Return the [x, y] coordinate for the center point of the cell that contains the specified text.  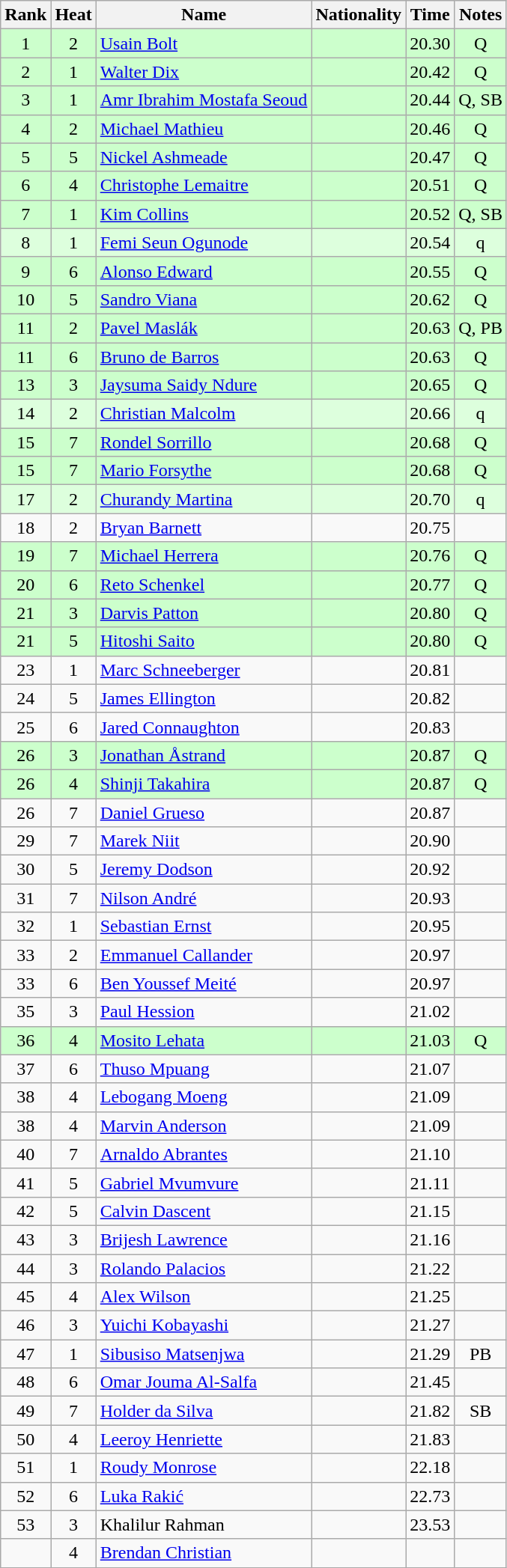
20.55 [430, 271]
Daniel Grueso [204, 812]
Leeroy Henriette [204, 1439]
Alonso Edward [204, 271]
Femi Seun Ogunode [204, 242]
Lebogang Moeng [204, 1097]
21.83 [430, 1439]
45 [25, 1297]
36 [25, 1040]
Hitoshi Saito [204, 641]
Jaysuma Saidy Ndure [204, 385]
20.76 [430, 556]
Amr Ibrahim Mostafa Seoud [204, 100]
43 [25, 1239]
42 [25, 1211]
17 [25, 499]
Omar Jouma Al-Salfa [204, 1382]
20.70 [430, 499]
21.29 [430, 1354]
PB [481, 1354]
20.81 [430, 670]
Emmanuel Callander [204, 955]
Holder da Silva [204, 1411]
21.03 [430, 1040]
Rank [25, 15]
10 [25, 299]
Michael Herrera [204, 556]
23 [25, 670]
Nickel Ashmeade [204, 157]
Christophe Lemaitre [204, 186]
Sibusiso Matsenjwa [204, 1354]
23.53 [430, 1525]
8 [25, 242]
20.82 [430, 698]
Time [430, 15]
53 [25, 1525]
29 [25, 841]
Khalilur Rahman [204, 1525]
Walter Dix [204, 72]
Calvin Dascent [204, 1211]
Roudy Monrose [204, 1468]
Pavel Maslák [204, 328]
14 [25, 414]
20.90 [430, 841]
21.07 [430, 1069]
Usain Bolt [204, 43]
Yuichi Kobayashi [204, 1326]
Bruno de Barros [204, 357]
35 [25, 1012]
21.22 [430, 1269]
Thuso Mpuang [204, 1069]
20.46 [430, 129]
37 [25, 1069]
Rolando Palacios [204, 1269]
Luka Rakić [204, 1496]
20.47 [430, 157]
Nilson André [204, 898]
21.25 [430, 1297]
20.42 [430, 72]
Michael Mathieu [204, 129]
20.30 [430, 43]
Notes [481, 15]
20.65 [430, 385]
Christian Malcolm [204, 414]
Q, PB [481, 328]
30 [25, 870]
Mosito Lehata [204, 1040]
21.15 [430, 1211]
Name [204, 15]
20.92 [430, 870]
22.73 [430, 1496]
20.83 [430, 727]
James Ellington [204, 698]
Jared Connaughton [204, 727]
48 [25, 1382]
40 [25, 1154]
Jeremy Dodson [204, 870]
Marvin Anderson [204, 1126]
21.11 [430, 1183]
Shinji Takahira [204, 784]
Arnaldo Abrantes [204, 1154]
31 [25, 898]
Rondel Sorrillo [204, 442]
21.82 [430, 1411]
Alex Wilson [204, 1297]
46 [25, 1326]
Paul Hession [204, 1012]
20.93 [430, 898]
Sandro Viana [204, 299]
20.95 [430, 927]
25 [25, 727]
52 [25, 1496]
21.10 [430, 1154]
20 [25, 585]
20.52 [430, 214]
19 [25, 556]
Brijesh Lawrence [204, 1239]
51 [25, 1468]
21.45 [430, 1382]
44 [25, 1269]
Churandy Martina [204, 499]
41 [25, 1183]
22.18 [430, 1468]
20.44 [430, 100]
Jonathan Åstrand [204, 755]
21.27 [430, 1326]
32 [25, 927]
SB [481, 1411]
Nationality [359, 15]
Sebastian Ernst [204, 927]
Darvis Patton [204, 613]
Mario Forsythe [204, 471]
Marek Niit [204, 841]
21.02 [430, 1012]
13 [25, 385]
Reto Schenkel [204, 585]
20.77 [430, 585]
49 [25, 1411]
Kim Collins [204, 214]
20.66 [430, 414]
20.54 [430, 242]
Ben Youssef Meité [204, 983]
9 [25, 271]
50 [25, 1439]
Marc Schneeberger [204, 670]
20.51 [430, 186]
18 [25, 528]
Gabriel Mvumvure [204, 1183]
Brendan Christian [204, 1553]
Bryan Barnett [204, 528]
24 [25, 698]
47 [25, 1354]
Heat [73, 15]
21.16 [430, 1239]
20.62 [430, 299]
20.75 [430, 528]
